Output the (x, y) coordinate of the center of the cell containing the given text.  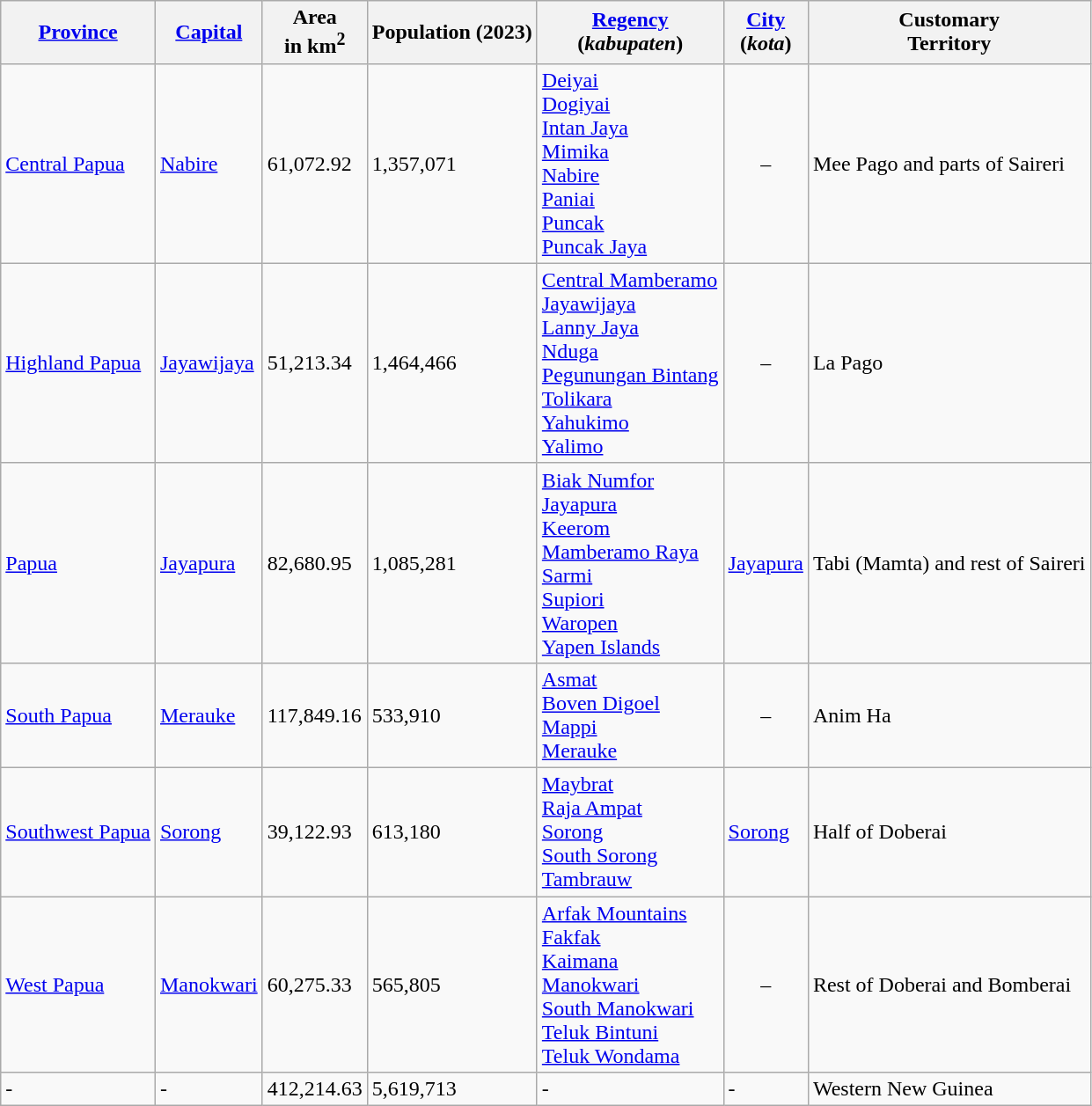
533,910 (452, 714)
Merauke (209, 714)
Province (78, 33)
117,849.16 (315, 714)
Capital (209, 33)
51,213.34 (315, 363)
Population (2023) (452, 33)
82,680.95 (315, 563)
CustomaryTerritory (949, 33)
Southwest Papua (78, 832)
613,180 (452, 832)
565,805 (452, 985)
Biak NumforJayapuraKeeromMamberamo RayaSarmiSupioriWaropenYapen Islands (630, 563)
MaybratRaja AmpatSorongSouth SorongTambrauw (630, 832)
1,464,466 (452, 363)
Arfak MountainsFakfakKaimanaManokwariSouth ManokwariTeluk BintuniTeluk Wondama (630, 985)
West Papua (78, 985)
Papua (78, 563)
61,072.92 (315, 164)
Regency(kabupaten) (630, 33)
Manokwari (209, 985)
AsmatBoven DigoelMappiMerauke (630, 714)
Area in km2 (315, 33)
Half of Doberai (949, 832)
DeiyaiDogiyaiIntan JayaMimikaNabirePaniaiPuncakPuncak Jaya (630, 164)
Western New Guinea (949, 1089)
60,275.33 (315, 985)
1,085,281 (452, 563)
5,619,713 (452, 1089)
Highland Papua (78, 363)
South Papua (78, 714)
Tabi (Mamta) and rest of Saireri (949, 563)
Central MamberamoJayawijayaLanny JayaNdugaPegunungan BintangTolikaraYahukimoYalimo (630, 363)
Central Papua (78, 164)
Rest of Doberai and Bomberai (949, 985)
1,357,071 (452, 164)
412,214.63 (315, 1089)
La Pago (949, 363)
City(kota) (766, 33)
Jayawijaya (209, 363)
Anim Ha (949, 714)
Nabire (209, 164)
Mee Pago and parts of Saireri (949, 164)
39,122.93 (315, 832)
